Return the [X, Y] coordinate for the center point of the cell that contains the specified text.  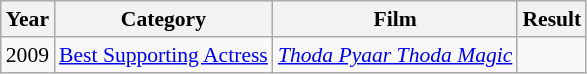
2009 [28, 55]
Film [396, 19]
Year [28, 19]
Category [164, 19]
Best Supporting Actress [164, 55]
Result [552, 19]
Thoda Pyaar Thoda Magic [396, 55]
